Return the (x, y) coordinate for the center point of the cell that contains the specified text.  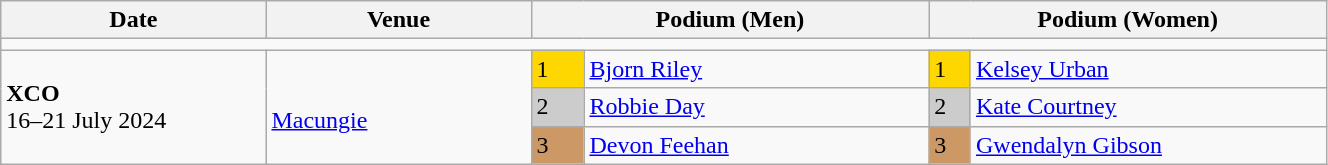
Robbie Day (756, 107)
Devon Feehan (756, 145)
XCO 16–21 July 2024 (134, 107)
Bjorn Riley (756, 69)
Kate Courtney (1148, 107)
Date (134, 20)
Podium (Men) (730, 20)
Kelsey Urban (1148, 69)
Venue (398, 20)
Podium (Women) (1128, 20)
Gwendalyn Gibson (1148, 145)
Macungie (398, 107)
